Pinpoint the cell where the given text exists, returning its (X, Y) midpoint coordinate. 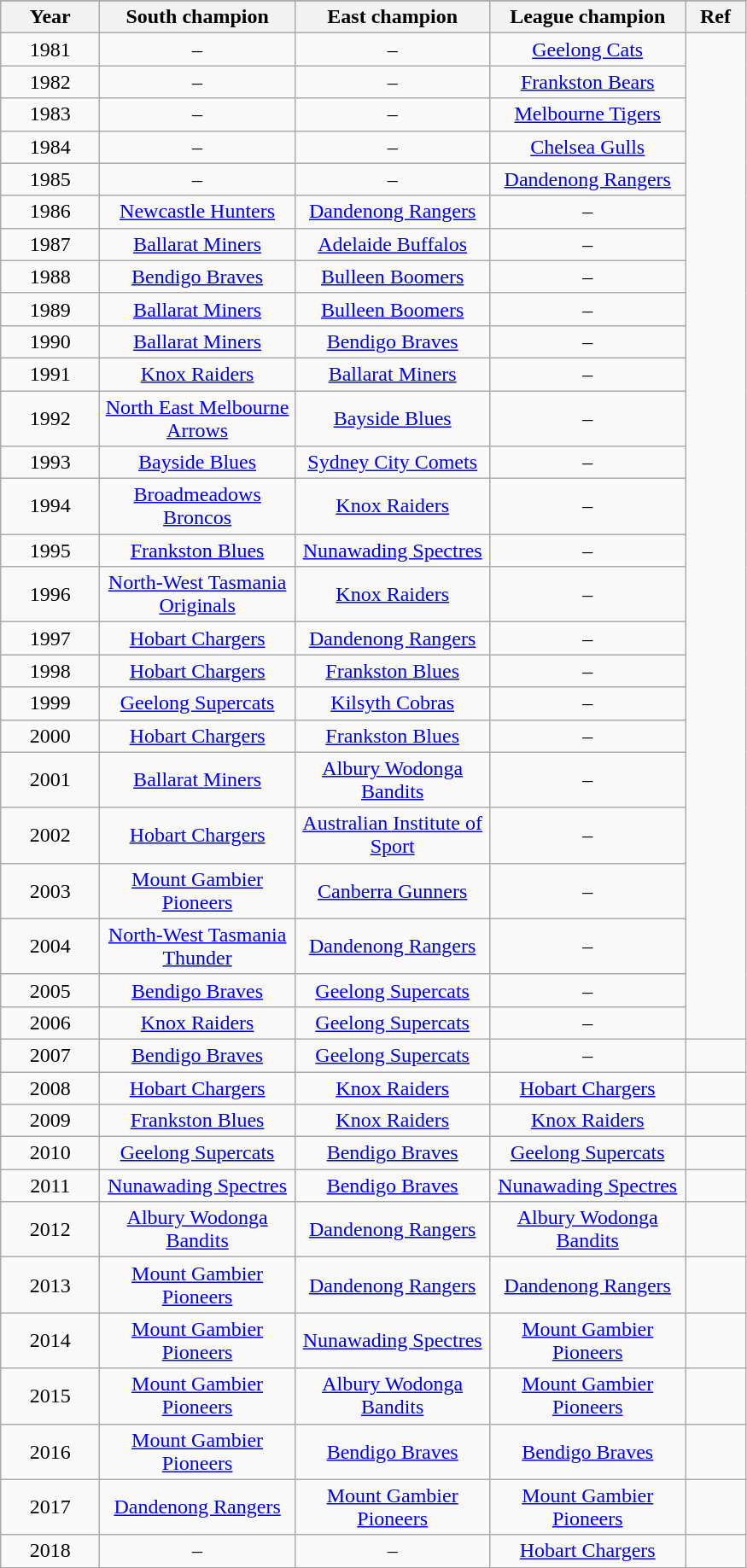
2018 (50, 1551)
2004 (50, 946)
Canberra Gunners (393, 891)
Sydney City Comets (393, 463)
1992 (50, 418)
1995 (50, 551)
1983 (50, 114)
1982 (50, 82)
North-West Tasmania Originals (198, 594)
1989 (50, 309)
North East Melbourne Arrows (198, 418)
2001 (50, 780)
Year (50, 17)
2012 (50, 1229)
1984 (50, 147)
2005 (50, 990)
1987 (50, 244)
2010 (50, 1153)
1985 (50, 179)
League champion (587, 17)
2003 (50, 891)
Chelsea Gulls (587, 147)
2009 (50, 1121)
1993 (50, 463)
Newcastle Hunters (198, 212)
1996 (50, 594)
1986 (50, 212)
Australian Institute of Sport (393, 835)
Geelong Cats (587, 50)
Broadmeadows Broncos (198, 507)
Kilsyth Cobras (393, 703)
Ref (715, 17)
2008 (50, 1088)
South champion (198, 17)
North-West Tasmania Thunder (198, 946)
2017 (50, 1507)
2015 (50, 1396)
2002 (50, 835)
1994 (50, 507)
1990 (50, 341)
2007 (50, 1055)
2000 (50, 736)
2014 (50, 1340)
1988 (50, 277)
1999 (50, 703)
1981 (50, 50)
Frankston Bears (587, 82)
1997 (50, 638)
2011 (50, 1186)
2013 (50, 1285)
1998 (50, 671)
2016 (50, 1451)
East champion (393, 17)
2006 (50, 1023)
Melbourne Tigers (587, 114)
1991 (50, 374)
Adelaide Buffalos (393, 244)
